Pinpoint the cell where the given text exists, returning its (x, y) midpoint coordinate. 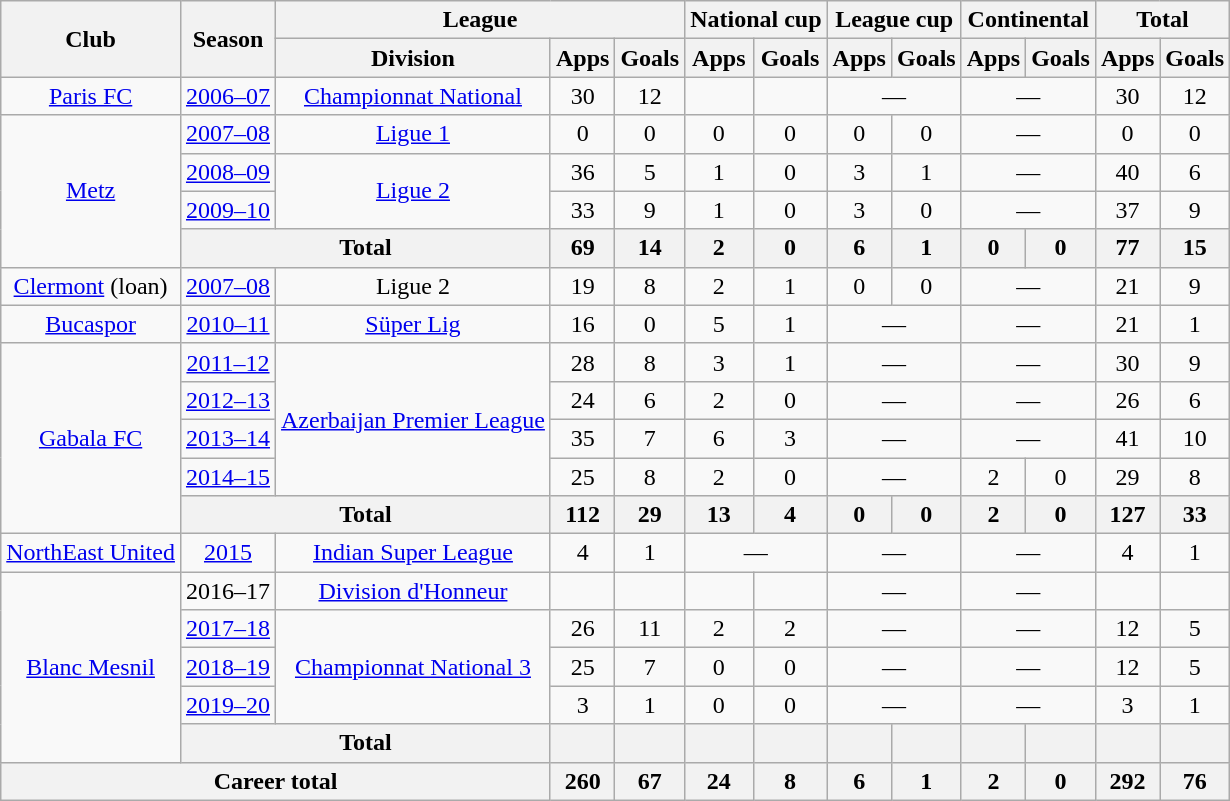
127 (1127, 515)
36 (582, 172)
2009–10 (228, 210)
16 (582, 324)
Indian Super League (414, 553)
11 (650, 629)
League cup (894, 20)
2017–18 (228, 629)
2011–12 (228, 362)
Paris FC (91, 96)
National cup (756, 20)
14 (650, 248)
Metz (91, 191)
Continental (1028, 20)
Club (91, 39)
2014–15 (228, 477)
NorthEast United (91, 553)
69 (582, 248)
Azerbaijan Premier League (414, 419)
76 (1195, 781)
Ligue 1 (414, 134)
Championnat National (414, 96)
260 (582, 781)
League (480, 20)
292 (1127, 781)
Career total (276, 781)
2010–11 (228, 324)
28 (582, 362)
2012–13 (228, 400)
Clermont (loan) (91, 286)
2015 (228, 553)
2008–09 (228, 172)
Championnat National 3 (414, 667)
2006–07 (228, 96)
2016–17 (228, 591)
40 (1127, 172)
2019–20 (228, 705)
2018–19 (228, 667)
Season (228, 39)
Division d'Honneur (414, 591)
Blanc Mesnil (91, 667)
10 (1195, 438)
112 (582, 515)
Süper Lig (414, 324)
Division (414, 58)
Bucaspor (91, 324)
15 (1195, 248)
41 (1127, 438)
Gabala FC (91, 438)
19 (582, 286)
35 (582, 438)
77 (1127, 248)
13 (719, 515)
37 (1127, 210)
2013–14 (228, 438)
67 (650, 781)
